Return the [x, y] coordinate for the center point of the cell that contains the specified text.  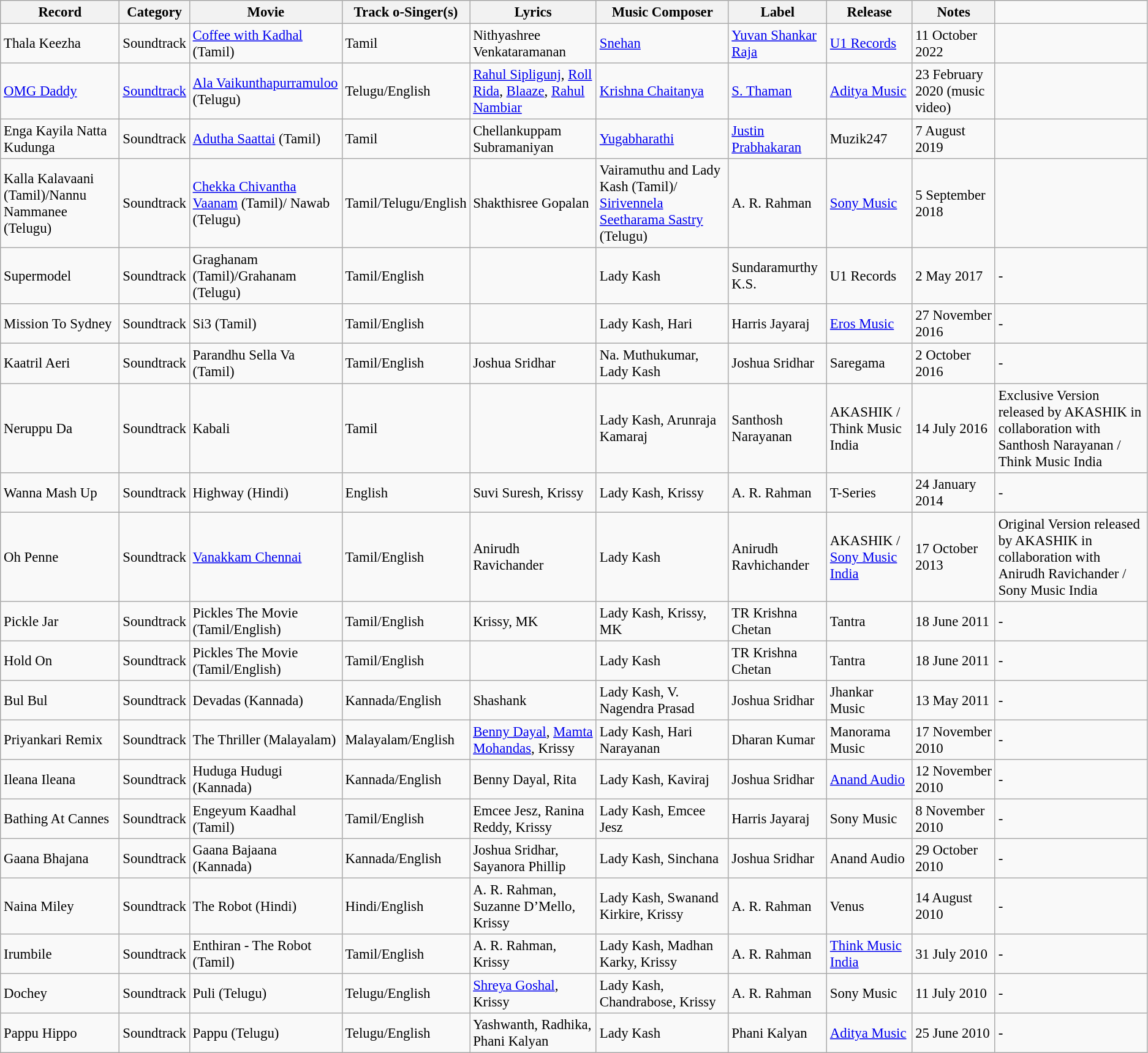
Puli (Telugu) [266, 994]
14 August 2010 [954, 907]
11 October 2022 [954, 44]
Original Version released by AKASHIK in collaboration with Anirudh Ravichander / Sony Music India [1071, 557]
Exclusive Version released by AKASHIK in collaboration with Santhosh Narayanan / Think Music India [1071, 428]
Lady Kash, Hari [662, 323]
Lady Kash, Emcee Jesz [662, 818]
Shreya Goshal, Krissy [533, 994]
OMG Daddy [60, 91]
Justin Prabhakaran [778, 140]
A. R. Rahman, Krissy [533, 954]
Oh Penne [60, 557]
Anirudh Ravichander [533, 557]
Venus [870, 907]
Wanna Mash Up [60, 493]
Graghanam (Tamil)/Grahanam (Telugu) [266, 276]
Phani Kalyan [778, 1033]
The Thriller (Malayalam) [266, 740]
Kabali [266, 428]
Bul Bul [60, 701]
Lady Kash, Kaviraj [662, 779]
Enthiran - The Robot (Tamil) [266, 954]
Manorama Music [870, 740]
Supermodel [60, 276]
Shashank [533, 701]
Track o-Singer(s) [406, 12]
A. R. Rahman, Suzanne D’Mello, Krissy [533, 907]
Bathing At Cannes [60, 818]
14 July 2016 [954, 428]
Santhosh Narayanan [778, 428]
Kaatril Aeri [60, 364]
Yugabharathi [662, 140]
Na. Muthukumar, Lady Kash [662, 364]
Benny Dayal, Mamta Mohandas, Krissy [533, 740]
Thala Keezha [60, 44]
27 November 2016 [954, 323]
Pappu Hippo [60, 1033]
2 May 2017 [954, 276]
Record [60, 12]
Lady Kash, V. Nagendra Prasad [662, 701]
Naina Miley [60, 907]
Notes [954, 12]
Lady Kash, Sinchana [662, 859]
Anirudh Ravhichander [778, 557]
Neruppu Da [60, 428]
The Robot (Hindi) [266, 907]
Emcee Jesz, Ranina Reddy, Krissy [533, 818]
Lady Kash, Chandrabose, Krissy [662, 994]
Gaana Bajaana (Kannada) [266, 859]
Chekka Chivantha Vaanam (Tamil)/ Nawab (Telugu) [266, 203]
7 August 2019 [954, 140]
Joshua Sridhar, Sayanora Phillip [533, 859]
Ala Vaikunthapurramuloo (Telugu) [266, 91]
Yashwanth, Radhika, Phani Kalyan [533, 1033]
8 November 2010 [954, 818]
Coffee with Kadhal (Tamil) [266, 44]
Mission To Sydney [60, 323]
Pappu (Telugu) [266, 1033]
Huduga Hudugi (Kannada) [266, 779]
Think Music India [870, 954]
13 May 2011 [954, 701]
Saregama [870, 364]
23 February 2020 (music video) [954, 91]
Engeyum Kaadhal (Tamil) [266, 818]
Lyrics [533, 12]
Chellankuppam Subramaniyan [533, 140]
Benny Dayal, Rita [533, 779]
Nithyashree Venkataramanan [533, 44]
AKASHIK / Sony Music India [870, 557]
Sundaramurthy K.S. [778, 276]
Irumbile [60, 954]
Vanakkam Chennai [266, 557]
Lady Kash, Hari Narayanan [662, 740]
24 January 2014 [954, 493]
2 October 2016 [954, 364]
T-Series [870, 493]
29 October 2010 [954, 859]
17 November 2010 [954, 740]
Malayalam/English [406, 740]
Music Composer [662, 12]
Snehan [662, 44]
Label [778, 12]
Kalla Kalavaani (Tamil)/Nannu Nammanee (Telugu) [60, 203]
Eros Music [870, 323]
Muzik247 [870, 140]
11 July 2010 [954, 994]
Release [870, 12]
Gaana Bhajana [60, 859]
AKASHIK / Think Music India [870, 428]
17 October 2013 [954, 557]
Dharan Kumar [778, 740]
31 July 2010 [954, 954]
English [406, 493]
25 June 2010 [954, 1033]
Lady Kash, Swanand Kirkire, Krissy [662, 907]
Pickle Jar [60, 621]
Lady Kash, Krissy, MK [662, 621]
Krishna Chaitanya [662, 91]
Jhankar Music [870, 701]
Priyankari Remix [60, 740]
Suvi Suresh, Krissy [533, 493]
Lady Kash, Madhan Karky, Krissy [662, 954]
5 September 2018 [954, 203]
Shakthisree Gopalan [533, 203]
Si3 (Tamil) [266, 323]
Lady Kash, Arunraja Kamaraj [662, 428]
Adutha Saattai (Tamil) [266, 140]
Dochey [60, 994]
Vairamuthu and Lady Kash (Tamil)/ Sirivennela Seetharama Sastry (Telugu) [662, 203]
Devadas (Kannada) [266, 701]
Hold On [60, 660]
Ileana Ileana [60, 779]
Rahul Sipligunj, Roll Rida, Blaaze, Rahul Nambiar [533, 91]
S. Thaman [778, 91]
12 November 2010 [954, 779]
Lady Kash, Krissy [662, 493]
Category [154, 12]
Highway (Hindi) [266, 493]
Krissy, MK [533, 621]
Parandhu Sella Va (Tamil) [266, 364]
Tamil/Telugu/English [406, 203]
Enga Kayila Natta Kudunga [60, 140]
Movie [266, 12]
Yuvan Shankar Raja [778, 44]
Hindi/English [406, 907]
